Output the [X, Y] coordinate of the center of the cell containing the given text.  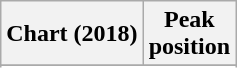
Chart (2018) [72, 34]
Peakposition [189, 34]
